Search for the cell housing the specified text and yield its (X, Y) center coordinate. 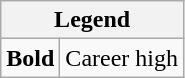
Bold (30, 58)
Career high (122, 58)
Legend (92, 20)
